Return [x, y] of the center of cell containing provided text 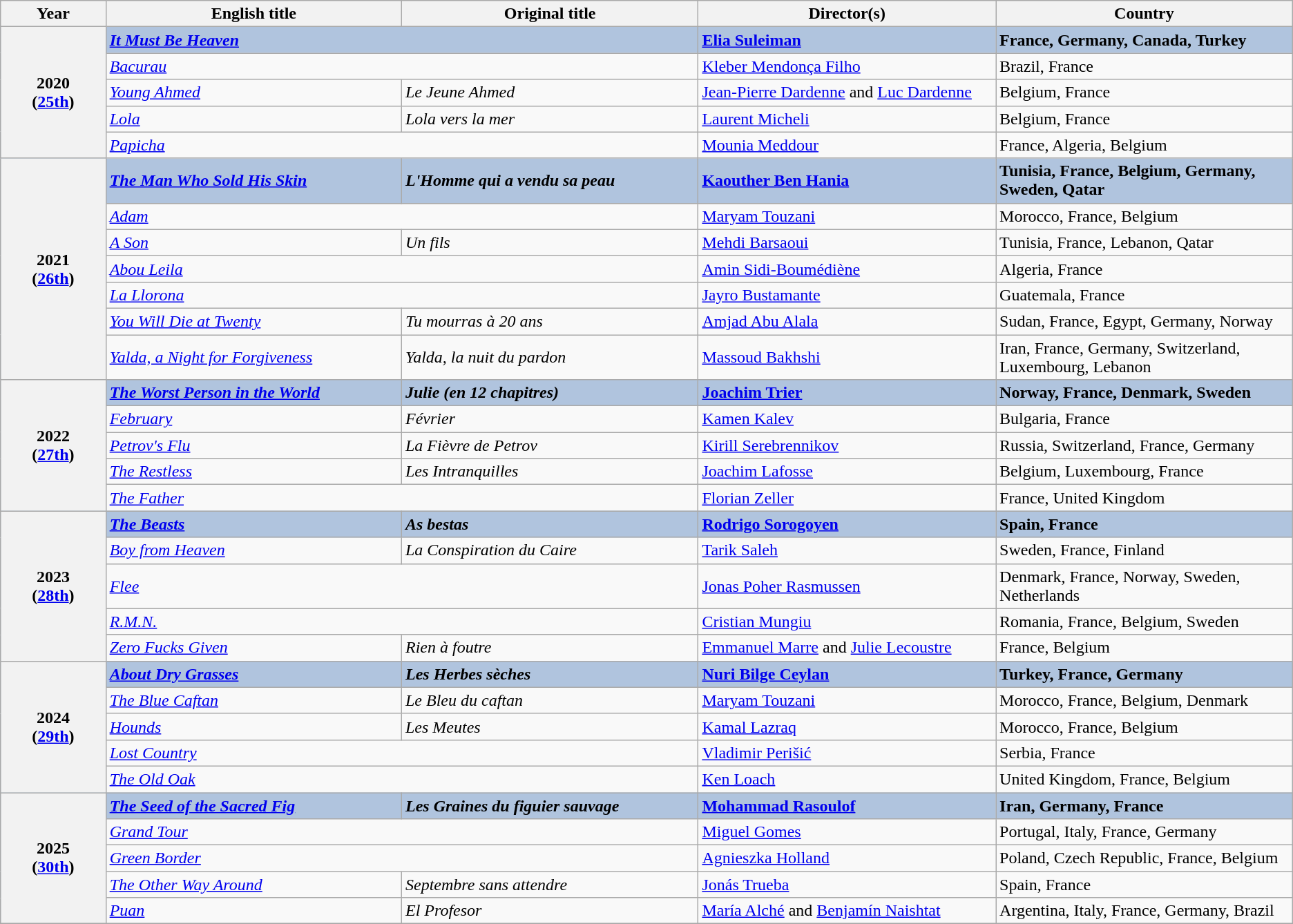
As bestas [550, 524]
A Son [253, 242]
La Llorona [402, 295]
La Fièvre de Petrov [550, 445]
Agnieszka Holland [847, 858]
Bacurau [402, 66]
Romania, France, Belgium, Sweden [1144, 622]
Rodrigo Sorogoyen [847, 524]
Argentina, Italy, France, Germany, Brazil [1144, 911]
The Beasts [253, 524]
Iran, Germany, France [1144, 806]
The Other Way Around [253, 885]
Yalda, la nuit du pardon [550, 356]
United Kingdom, France, Belgium [1144, 779]
Mohammad Rasoulof [847, 806]
Emmanuel Marre and Julie Lecoustre [847, 648]
Lola vers la mer [550, 119]
Guatemala, France [1144, 295]
2021(26th) [53, 269]
2023(28th) [53, 586]
2024(29th) [53, 726]
France, Germany, Canada, Turkey [1144, 40]
February [253, 419]
Sudan, France, Egypt, Germany, Norway [1144, 321]
Nuri Bilge Ceylan [847, 674]
Puan [253, 911]
María Alché and Benjamín Naishtat [847, 911]
Serbia, France [1144, 753]
Tu mourras à 20 ans [550, 321]
Abou Leila [402, 269]
Tunisia, France, Belgium, Germany, Sweden, Qatar [1144, 181]
Miguel Gomes [847, 832]
La Conspiration du Caire [550, 550]
Rien à foutre [550, 648]
Lola [253, 119]
Kleber Mendonça Filho [847, 66]
Mounia Meddour [847, 145]
Lost Country [402, 753]
Algeria, France [1144, 269]
Tunisia, France, Lebanon, Qatar [1144, 242]
Brazil, France [1144, 66]
About Dry Grasses [253, 674]
Septembre sans attendre [550, 885]
Yalda, a Night for Forgiveness [253, 356]
The Man Who Sold His Skin [253, 181]
France, Algeria, Belgium [1144, 145]
Les Graines du figuier sauvage [550, 806]
Portugal, Italy, France, Germany [1144, 832]
Hounds [253, 726]
2025(30th) [53, 858]
Ken Loach [847, 779]
Joachim Trier [847, 393]
Poland, Czech Republic, France, Belgium [1144, 858]
Tarik Saleh [847, 550]
Elia Suleiman [847, 40]
Cristian Mungiu [847, 622]
Un fils [550, 242]
Le Jeune Ahmed [550, 93]
France, United Kingdom [1144, 498]
R.M.N. [402, 622]
L'Homme qui a vendu sa peau [550, 181]
Julie (en 12 chapitres) [550, 393]
The Blue Caftan [253, 700]
The Worst Person in the World [253, 393]
Kamal Lazraq [847, 726]
Février [550, 419]
Country [1144, 14]
France, Belgium [1144, 648]
It Must Be Heaven [402, 40]
Norway, France, Denmark, Sweden [1144, 393]
The Restless [253, 472]
Kamen Kalev [847, 419]
Boy from Heaven [253, 550]
Belgium, Luxembourg, France [1144, 472]
Amin Sidi-Boumédiène [847, 269]
Mehdi Barsaoui [847, 242]
Le Bleu du caftan [550, 700]
The Father [402, 498]
Les Herbes sèches [550, 674]
Kirill Serebrennikov [847, 445]
Laurent Micheli [847, 119]
Joachim Lafosse [847, 472]
Denmark, France, Norway, Sweden, Netherlands [1144, 586]
Florian Zeller [847, 498]
The Seed of the Sacred Fig [253, 806]
Papicha [402, 145]
Original title [550, 14]
Green Border [402, 858]
Zero Fucks Given [253, 648]
Massoud Bakhshi [847, 356]
Amjad Abu Alala [847, 321]
Iran, France, Germany, Switzerland, Luxembourg, Lebanon [1144, 356]
El Profesor [550, 911]
Year [53, 14]
Jonás Trueba [847, 885]
Young Ahmed [253, 93]
Adam [402, 216]
Bulgaria, France [1144, 419]
Jean-Pierre Dardenne and Luc Dardenne [847, 93]
Kaouther Ben Hania [847, 181]
You Will Die at Twenty [253, 321]
Jonas Poher Rasmussen [847, 586]
Russia, Switzerland, France, Germany [1144, 445]
Sweden, France, Finland [1144, 550]
Jayro Bustamante [847, 295]
Petrov's Flu [253, 445]
Grand Tour [402, 832]
Vladimir Perišić [847, 753]
Les Intranquilles [550, 472]
Flee [402, 586]
Les Meutes [550, 726]
Director(s) [847, 14]
2022(27th) [53, 445]
Turkey, France, Germany [1144, 674]
Morocco, France, Belgium, Denmark [1144, 700]
2020(25th) [53, 93]
English title [253, 14]
The Old Oak [402, 779]
